Return the (x, y) coordinate for the center point of the cell that contains the specified text.  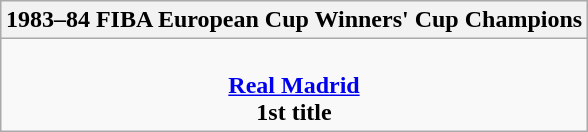
Real Madrid 1st title (294, 85)
1983–84 FIBA European Cup Winners' Cup Champions (294, 20)
